Return the (x, y) coordinate for the center point of the cell that contains the specified text.  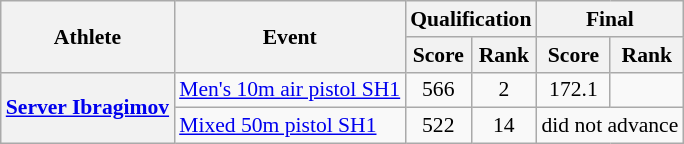
Qualification (470, 19)
Server Ibragimov (88, 108)
Final (610, 19)
did not advance (610, 126)
Mixed 50m pistol SH1 (290, 126)
566 (438, 90)
Event (290, 36)
522 (438, 126)
2 (504, 90)
14 (504, 126)
172.1 (574, 90)
Men's 10m air pistol SH1 (290, 90)
Athlete (88, 36)
